Identify which cell holds the provided text, then report its [x, y] central coordinate. 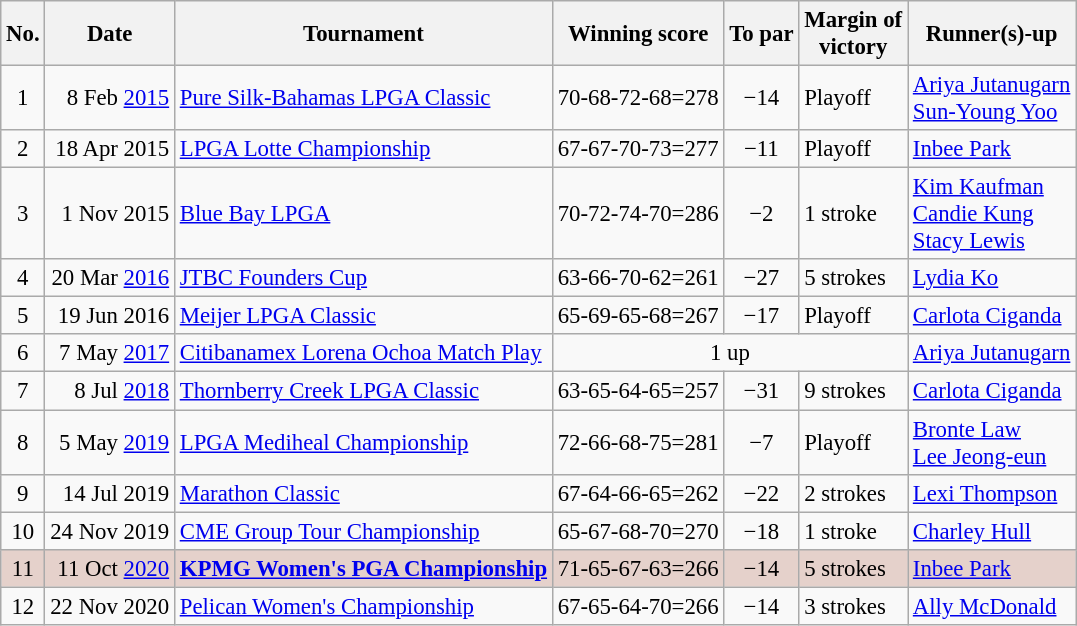
Charley Hull [992, 531]
67-65-64-70=266 [638, 606]
Margin ofvictory [854, 34]
Citibanamex Lorena Ochoa Match Play [363, 353]
LPGA Mediheal Championship [363, 442]
71-65-67-63=266 [638, 568]
−11 [762, 149]
14 Jul 2019 [110, 493]
67-64-66-65=262 [638, 493]
67-67-70-73=277 [638, 149]
20 Mar 2016 [110, 278]
−2 [762, 214]
Ally McDonald [992, 606]
Blue Bay LPGA [363, 214]
Meijer LPGA Classic [363, 316]
11 [23, 568]
7 [23, 391]
63-65-64-65=257 [638, 391]
CME Group Tour Championship [363, 531]
−31 [762, 391]
8 Feb 2015 [110, 98]
Thornberry Creek LPGA Classic [363, 391]
Kim Kaufman Candie Kung Stacy Lewis [992, 214]
KPMG Women's PGA Championship [363, 568]
Ariya Jutanugarn [992, 353]
6 [23, 353]
Pelican Women's Championship [363, 606]
3 strokes [854, 606]
No. [23, 34]
18 Apr 2015 [110, 149]
−17 [762, 316]
−27 [762, 278]
4 [23, 278]
Tournament [363, 34]
19 Jun 2016 [110, 316]
5 May 2019 [110, 442]
To par [762, 34]
9 [23, 493]
65-69-65-68=267 [638, 316]
Date [110, 34]
−7 [762, 442]
−18 [762, 531]
−22 [762, 493]
12 [23, 606]
Bronte Law Lee Jeong-eun [992, 442]
24 Nov 2019 [110, 531]
70-72-74-70=286 [638, 214]
70-68-72-68=278 [638, 98]
1 up [730, 353]
Ariya Jutanugarn Sun-Young Yoo [992, 98]
8 Jul 2018 [110, 391]
22 Nov 2020 [110, 606]
JTBC Founders Cup [363, 278]
5 [23, 316]
LPGA Lotte Championship [363, 149]
3 [23, 214]
9 strokes [854, 391]
Winning score [638, 34]
Marathon Classic [363, 493]
1 [23, 98]
Lexi Thompson [992, 493]
8 [23, 442]
Lydia Ko [992, 278]
2 [23, 149]
10 [23, 531]
65-67-68-70=270 [638, 531]
72-66-68-75=281 [638, 442]
2 strokes [854, 493]
Runner(s)-up [992, 34]
63-66-70-62=261 [638, 278]
Pure Silk-Bahamas LPGA Classic [363, 98]
7 May 2017 [110, 353]
1 Nov 2015 [110, 214]
11 Oct 2020 [110, 568]
